Detect which cell encompasses the target text, then output its [X, Y] center coordinate. 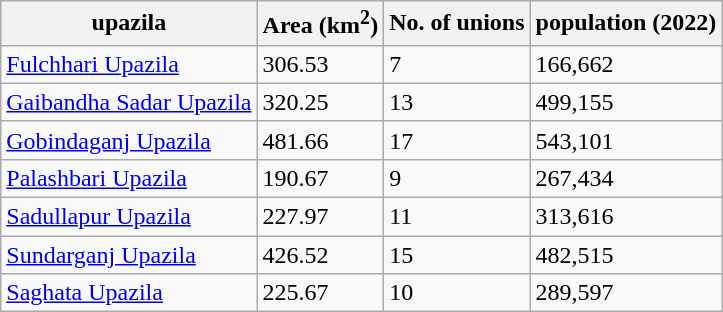
267,434 [626, 178]
11 [457, 217]
227.97 [320, 217]
166,662 [626, 64]
Gaibandha Sadar Upazila [129, 102]
499,155 [626, 102]
15 [457, 255]
No. of unions [457, 24]
upazila [129, 24]
7 [457, 64]
13 [457, 102]
289,597 [626, 293]
Sadullapur Upazila [129, 217]
10 [457, 293]
Fulchhari Upazila [129, 64]
426.52 [320, 255]
Sundarganj Upazila [129, 255]
17 [457, 140]
225.67 [320, 293]
190.67 [320, 178]
Saghata Upazila [129, 293]
313,616 [626, 217]
Area (km2) [320, 24]
320.25 [320, 102]
481.66 [320, 140]
543,101 [626, 140]
Gobindaganj Upazila [129, 140]
306.53 [320, 64]
9 [457, 178]
population (2022) [626, 24]
Palashbari Upazila [129, 178]
482,515 [626, 255]
